Scan for the cell matching the given text and deliver its (X, Y) coordinate at center. 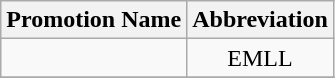
Abbreviation (260, 20)
Promotion Name (94, 20)
EMLL (260, 58)
